Detect which cell encompasses the target text, then output its (x, y) center coordinate. 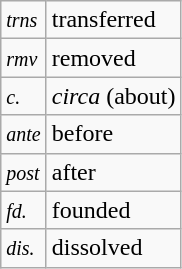
trns (24, 20)
dissolved (114, 248)
after (114, 172)
rmv (24, 58)
ante (24, 134)
post (24, 172)
before (114, 134)
c. (24, 96)
dis. (24, 248)
transferred (114, 20)
founded (114, 210)
fd. (24, 210)
circa (about) (114, 96)
removed (114, 58)
